For the text-containing cell, return its midpoint in (X, Y) coordinate format. 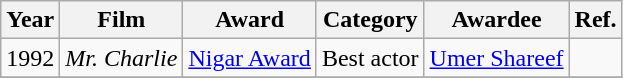
1992 (30, 58)
Mr. Charlie (122, 58)
Category (370, 20)
Best actor (370, 58)
Film (122, 20)
Awardee (496, 20)
Year (30, 20)
Umer Shareef (496, 58)
Ref. (596, 20)
Nigar Award (250, 58)
Award (250, 20)
